For the text-containing cell, return its midpoint in (X, Y) coordinate format. 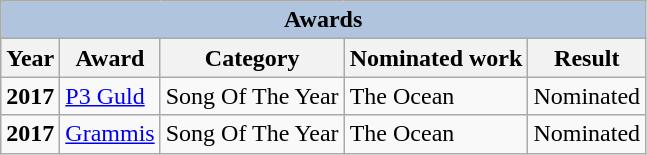
P3 Guld (110, 96)
Nominated work (436, 58)
Awards (324, 20)
Category (252, 58)
Result (587, 58)
Award (110, 58)
Year (30, 58)
Grammis (110, 134)
